Determine the (x, y) coordinate at the center of the cell enclosing the given text.  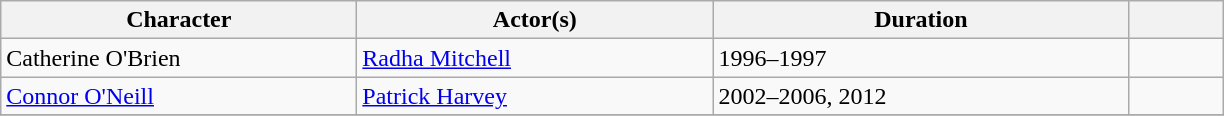
Character (179, 20)
Patrick Harvey (535, 96)
Radha Mitchell (535, 58)
Connor O'Neill (179, 96)
2002–2006, 2012 (921, 96)
Catherine O'Brien (179, 58)
Actor(s) (535, 20)
Duration (921, 20)
1996–1997 (921, 58)
